Detect which cell encompasses the target text, then output its [X, Y] center coordinate. 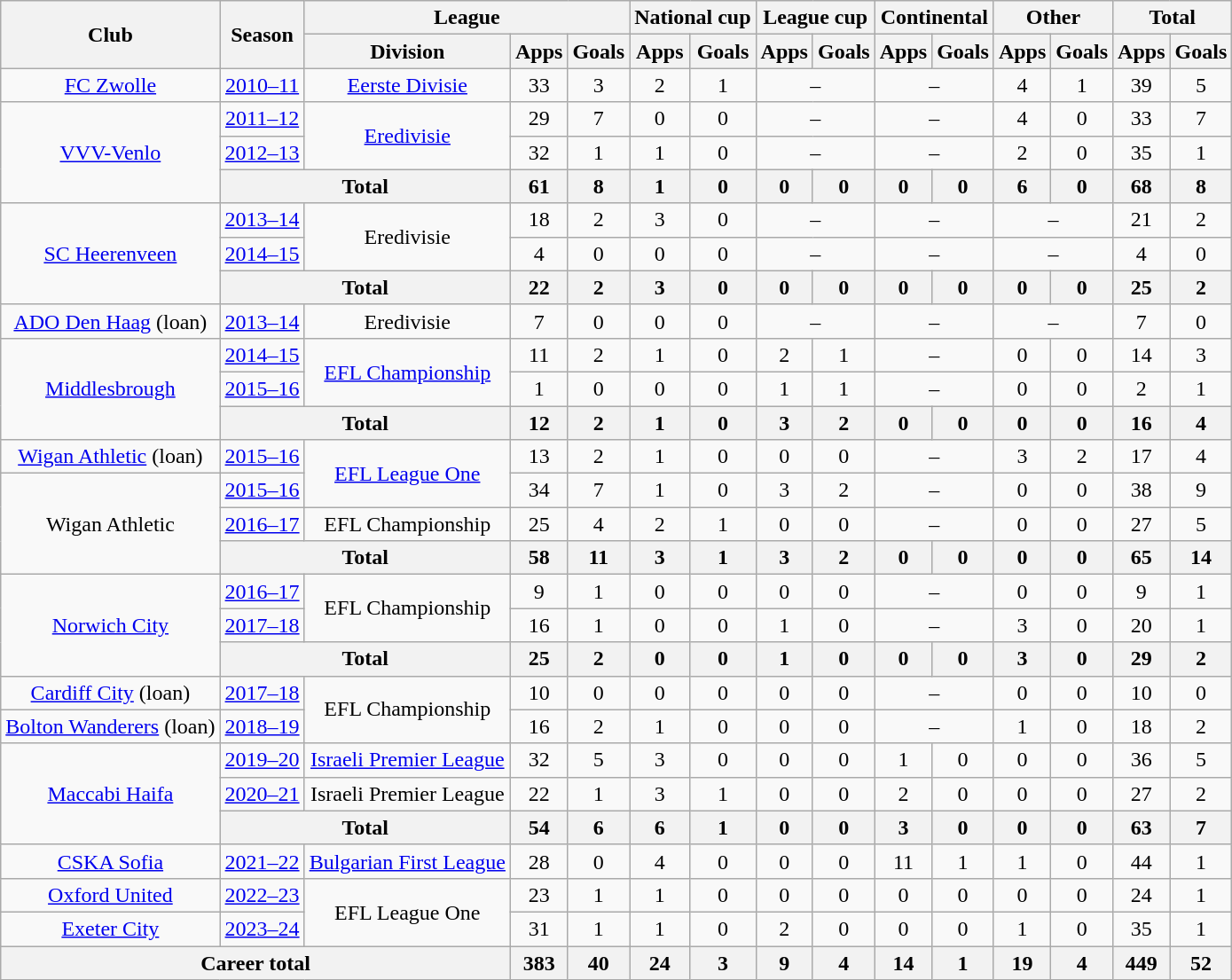
2018–19 [263, 726]
34 [538, 490]
449 [1142, 962]
Division [407, 51]
Maccabi Haifa [110, 794]
National cup [693, 18]
20 [1142, 625]
2023–24 [263, 929]
31 [538, 929]
21 [1142, 220]
61 [538, 186]
CSKA Sofia [110, 861]
36 [1142, 760]
28 [538, 861]
Wigan Athletic (loan) [110, 457]
68 [1142, 186]
Bulgarian First League [407, 861]
Career total [255, 962]
Norwich City [110, 625]
FC Zwolle [110, 85]
Middlesbrough [110, 388]
League cup [815, 18]
Club [110, 35]
Season [263, 35]
2011–12 [263, 119]
Eerste Divisie [407, 85]
13 [538, 457]
40 [599, 962]
12 [538, 423]
39 [1142, 85]
38 [1142, 490]
17 [1142, 457]
54 [538, 827]
SC Heerenveen [110, 254]
2020–21 [263, 794]
44 [1142, 861]
19 [1022, 962]
2021–22 [263, 861]
Bolton Wanderers (loan) [110, 726]
2012–13 [263, 153]
2010–11 [263, 85]
52 [1201, 962]
ADO Den Haag (loan) [110, 321]
58 [538, 558]
Cardiff City (loan) [110, 693]
VVV-Venlo [110, 153]
65 [1142, 558]
Continental [934, 18]
2022–23 [263, 895]
383 [538, 962]
League [467, 18]
63 [1142, 827]
23 [538, 895]
Other [1053, 18]
Oxford United [110, 895]
Exeter City [110, 929]
2019–20 [263, 760]
Wigan Athletic [110, 524]
